Scan for the cell matching the given text and deliver its (X, Y) coordinate at center. 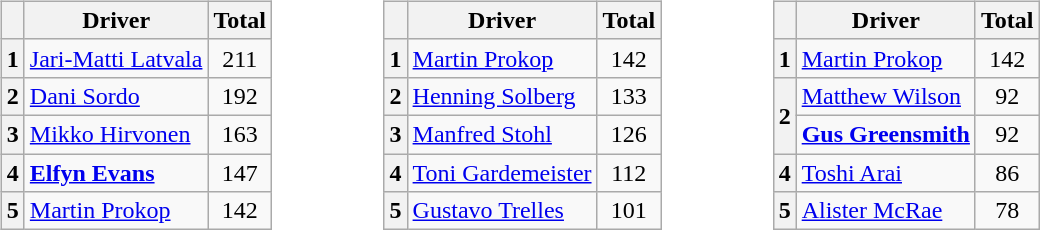
Henning Solberg (502, 96)
147 (240, 173)
Toni Gardemeister (502, 173)
211 (240, 58)
101 (629, 211)
Elfyn Evans (116, 173)
86 (1007, 173)
Jari-Matti Latvala (116, 58)
Manfred Stohl (502, 134)
78 (1007, 211)
Dani Sordo (116, 96)
163 (240, 134)
133 (629, 96)
Toshi Arai (886, 173)
Alister McRae (886, 211)
126 (629, 134)
192 (240, 96)
Matthew Wilson (886, 96)
Mikko Hirvonen (116, 134)
Gustavo Trelles (502, 211)
112 (629, 173)
Gus Greensmith (886, 134)
